Return the [x, y] coordinate for the center point of the cell that contains the specified text.  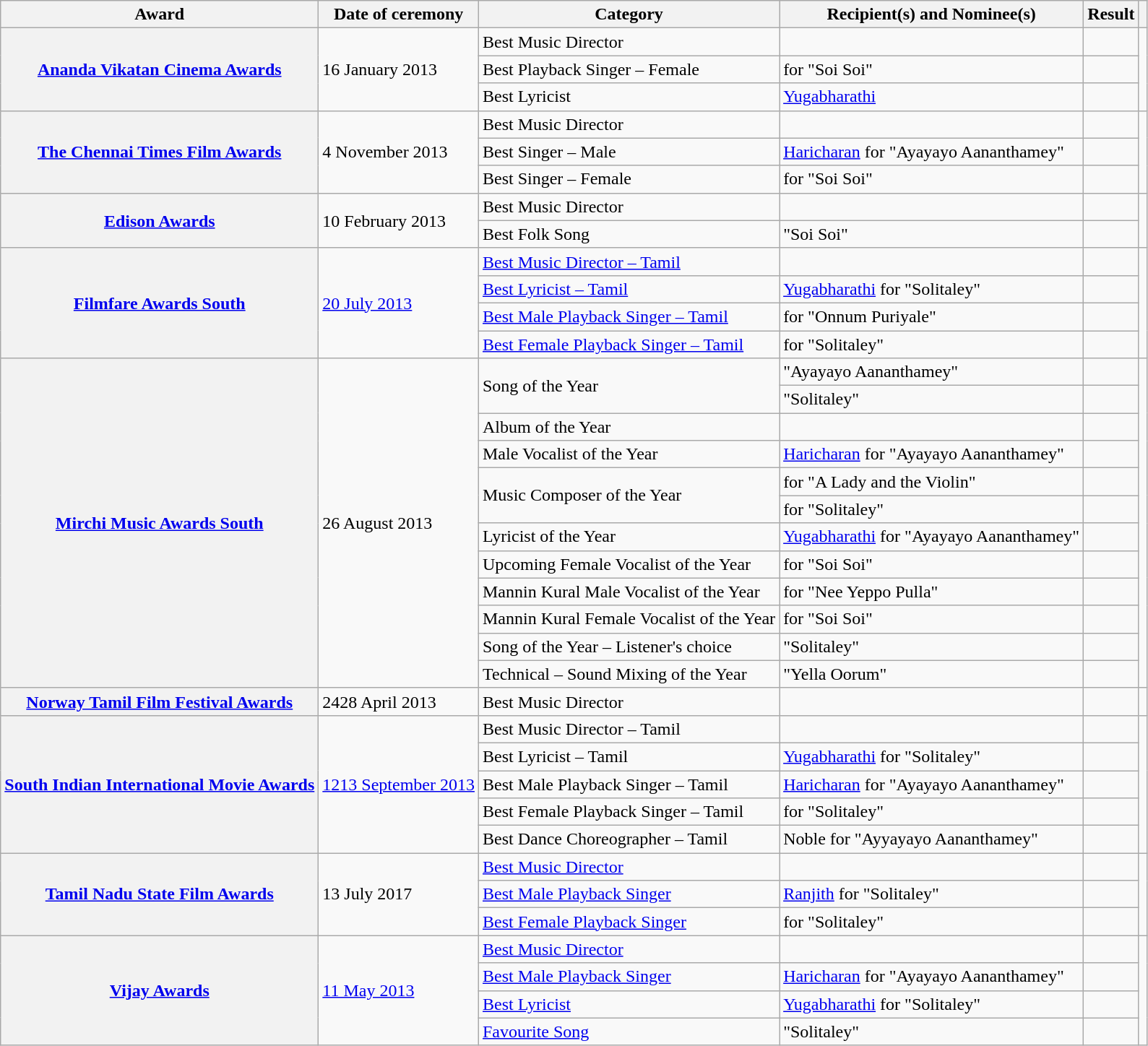
The Chennai Times Film Awards [160, 152]
Song of the Year [629, 386]
Male Vocalist of the Year [629, 454]
"Soi Soi" [932, 234]
Vijay Awards [160, 990]
Yugabharathi for "Ayayayo Aananthamey" [932, 537]
Yugabharathi [932, 97]
Recipient(s) and Nominee(s) [932, 14]
Favourite Song [629, 1032]
Mannin Kural Male Vocalist of the Year [629, 592]
Upcoming Female Vocalist of the Year [629, 564]
16 January 2013 [399, 69]
Ananda Vikatan Cinema Awards [160, 69]
2428 April 2013 [399, 701]
Best Female Playback Singer [629, 922]
for "Onnum Puriyale" [932, 316]
Best Folk Song [629, 234]
26 August 2013 [399, 523]
Mirchi Music Awards South [160, 523]
Edison Awards [160, 220]
Best Singer – Male [629, 152]
Date of ceremony [399, 14]
20 July 2013 [399, 303]
10 February 2013 [399, 220]
Best Playback Singer – Female [629, 69]
1213 September 2013 [399, 784]
for "Nee Yeppo Pulla" [932, 592]
Technical – Sound Mixing of the Year [629, 674]
Music Composer of the Year [629, 496]
11 May 2013 [399, 990]
Award [160, 14]
Noble for "Ayyayayo Aananthamey" [932, 839]
Filmfare Awards South [160, 303]
Song of the Year – Listener's choice [629, 647]
Norway Tamil Film Festival Awards [160, 701]
Result [1111, 14]
"Yella Oorum" [932, 674]
Best Singer – Female [629, 179]
Lyricist of the Year [629, 537]
Tamil Nadu State Film Awards [160, 894]
"Ayayayo Aananthamey" [932, 372]
4 November 2013 [399, 152]
Mannin Kural Female Vocalist of the Year [629, 619]
for "A Lady and the Violin" [932, 482]
Best Dance Choreographer – Tamil [629, 839]
Ranjith for "Solitaley" [932, 894]
Album of the Year [629, 427]
Category [629, 14]
South Indian International Movie Awards [160, 784]
13 July 2017 [399, 894]
